Search for the cell housing the specified text and yield its [X, Y] center coordinate. 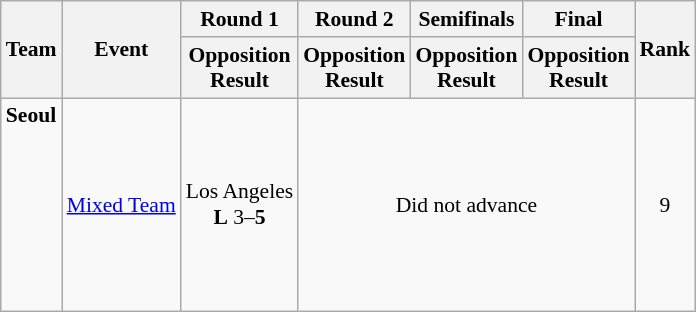
Round 2 [354, 19]
Round 1 [240, 19]
Mixed Team [122, 205]
Los Angeles L 3–5 [240, 205]
Did not advance [466, 205]
9 [666, 205]
Event [122, 50]
Rank [666, 50]
Seoul [32, 205]
Final [578, 19]
Semifinals [466, 19]
Team [32, 50]
